Identify which cell holds the provided text, then report its (X, Y) central coordinate. 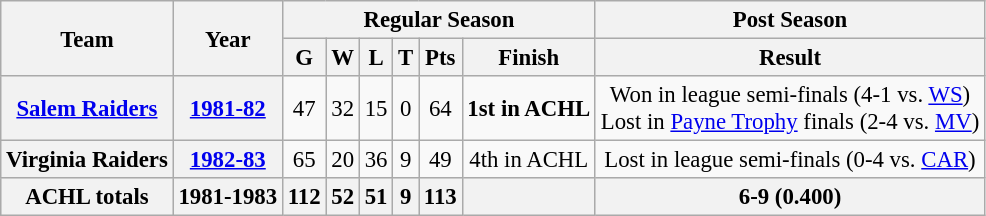
47 (304, 108)
36 (376, 160)
4th in ACHL (528, 160)
Virginia Raiders (87, 160)
65 (304, 160)
Result (790, 58)
0 (406, 108)
Regular Season (438, 20)
Salem Raiders (87, 108)
64 (441, 108)
1982-83 (228, 160)
T (406, 58)
51 (376, 197)
Post Season (790, 20)
1st in ACHL (528, 108)
Team (87, 38)
49 (441, 160)
1981-1983 (228, 197)
6-9 (0.400) (790, 197)
15 (376, 108)
L (376, 58)
Pts (441, 58)
Year (228, 38)
Finish (528, 58)
ACHL totals (87, 197)
W (342, 58)
32 (342, 108)
1981-82 (228, 108)
112 (304, 197)
G (304, 58)
Won in league semi-finals (4-1 vs. WS) Lost in Payne Trophy finals (2-4 vs. MV) (790, 108)
Lost in league semi-finals (0-4 vs. CAR) (790, 160)
52 (342, 197)
113 (441, 197)
20 (342, 160)
